Return the [x, y] coordinate for the center point of the cell that contains the specified text.  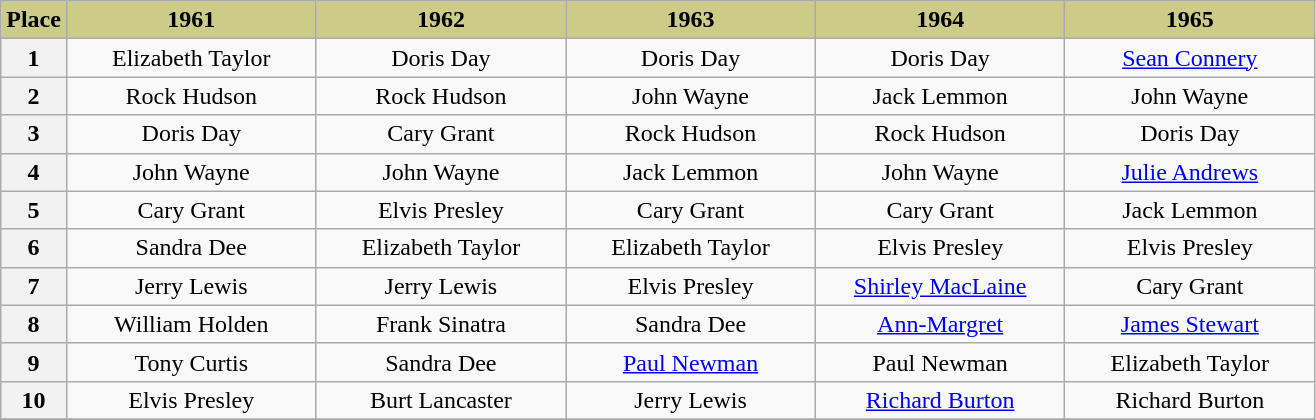
9 [34, 362]
James Stewart [1190, 324]
Tony Curtis [191, 362]
Shirley MacLaine [940, 286]
1964 [940, 20]
1961 [191, 20]
1963 [691, 20]
1962 [441, 20]
Ann-Margret [940, 324]
1 [34, 58]
1965 [1190, 20]
6 [34, 248]
Place [34, 20]
William Holden [191, 324]
Sean Connery [1190, 58]
10 [34, 400]
2 [34, 96]
Julie Andrews [1190, 172]
7 [34, 286]
5 [34, 210]
Burt Lancaster [441, 400]
Frank Sinatra [441, 324]
3 [34, 134]
8 [34, 324]
4 [34, 172]
